Scan for the cell matching the given text and deliver its (x, y) coordinate at center. 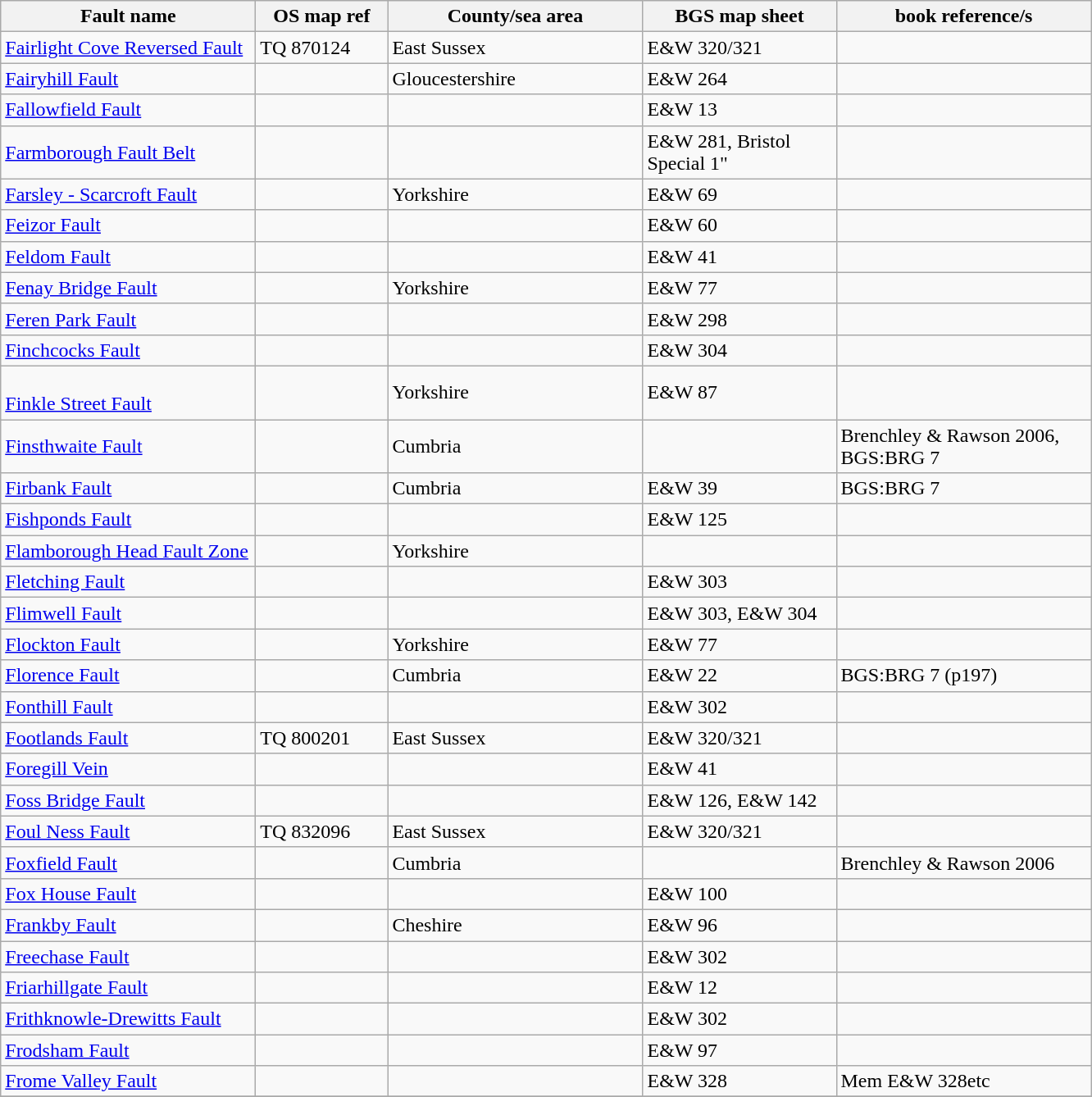
Frithknowle-Drewitts Fault (128, 1019)
Foregill Vein (128, 769)
County/sea area (515, 16)
Fishponds Fault (128, 520)
BGS map sheet (739, 16)
Farmborough Fault Belt (128, 152)
E&W 328 (739, 1081)
TQ 800201 (321, 738)
book reference/s (964, 16)
Farsley - Scarcroft Fault (128, 194)
E&W 303, E&W 304 (739, 613)
Fox House Fault (128, 894)
E&W 39 (739, 489)
Mem E&W 328etc (964, 1081)
Foxfield Fault (128, 863)
Brenchley & Rawson 2006, BGS:BRG 7 (964, 446)
Finchcocks Fault (128, 350)
Flimwell Fault (128, 613)
Brenchley & Rawson 2006 (964, 863)
Fairlight Cove Reversed Fault (128, 48)
TQ 870124 (321, 48)
BGS:BRG 7 (964, 489)
Fonthill Fault (128, 707)
E&W 100 (739, 894)
Frome Valley Fault (128, 1081)
Frodsham Fault (128, 1050)
E&W 304 (739, 350)
E&W 126, E&W 142 (739, 800)
Foul Ness Fault (128, 831)
Finkle Street Fault (128, 392)
Fallowfield Fault (128, 110)
Flamborough Head Fault Zone (128, 551)
Footlands Fault (128, 738)
E&W 264 (739, 79)
E&W 22 (739, 676)
OS map ref (321, 16)
Feldom Fault (128, 257)
Frankby Fault (128, 925)
E&W 303 (739, 582)
BGS:BRG 7 (p197) (964, 676)
Fenay Bridge Fault (128, 288)
Fault name (128, 16)
E&W 87 (739, 392)
Feren Park Fault (128, 319)
E&W 96 (739, 925)
Foss Bridge Fault (128, 800)
E&W 69 (739, 194)
E&W 97 (739, 1050)
Freechase Fault (128, 957)
E&W 13 (739, 110)
E&W 125 (739, 520)
Firbank Fault (128, 489)
Fairyhill Fault (128, 79)
Finsthwaite Fault (128, 446)
Florence Fault (128, 676)
E&W 298 (739, 319)
Fletching Fault (128, 582)
E&W 12 (739, 988)
Friarhillgate Fault (128, 988)
Flockton Fault (128, 644)
Cheshire (515, 925)
E&W 281, Bristol Special 1" (739, 152)
TQ 832096 (321, 831)
Gloucestershire (515, 79)
E&W 60 (739, 225)
Feizor Fault (128, 225)
